Extract the (x, y) coordinate from the center of the cell holding the provided text.  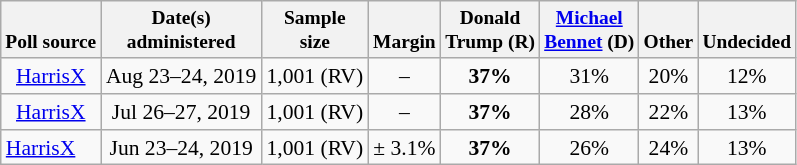
20% (668, 76)
Samplesize (314, 30)
Poll source (51, 30)
Jul 26–27, 2019 (182, 112)
Undecided (747, 30)
MichaelBennet (D) (590, 30)
Date(s)administered (182, 30)
31% (590, 76)
22% (668, 112)
Margin (404, 30)
12% (747, 76)
Aug 23–24, 2019 (182, 76)
Other (668, 30)
DonaldTrump (R) (490, 30)
13% (747, 112)
28% (590, 112)
